Pinpoint the cell where the given text exists, returning its (x, y) midpoint coordinate. 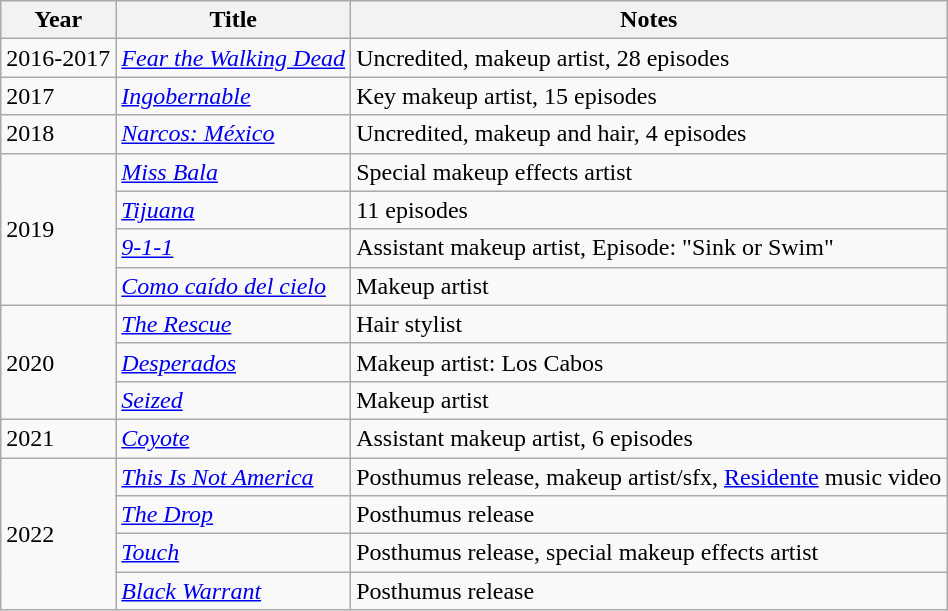
Hair stylist (649, 324)
9-1-1 (234, 248)
Assistant makeup artist, Episode: "Sink or Swim" (649, 248)
Posthumus release, makeup artist/sfx, Residente music video (649, 477)
Year (58, 20)
Key makeup artist, 15 episodes (649, 96)
11 episodes (649, 210)
Title (234, 20)
Tijuana (234, 210)
2022 (58, 534)
Notes (649, 20)
Seized (234, 400)
2020 (58, 362)
Uncredited, makeup artist, 28 episodes (649, 58)
Assistant makeup artist, 6 episodes (649, 438)
Black Warrant (234, 591)
Como caído del cielo (234, 286)
Posthumus release, special makeup effects artist (649, 553)
Coyote (234, 438)
Touch (234, 553)
Ingobernable (234, 96)
Narcos: México (234, 134)
Uncredited, makeup and hair, 4 episodes (649, 134)
2019 (58, 229)
2021 (58, 438)
The Drop (234, 515)
2017 (58, 96)
Fear the Walking Dead (234, 58)
Desperados (234, 362)
This Is Not America (234, 477)
The Rescue (234, 324)
Miss Bala (234, 172)
2016-2017 (58, 58)
2018 (58, 134)
Special makeup effects artist (649, 172)
Makeup artist: Los Cabos (649, 362)
